Search for the cell housing the specified text and yield its [x, y] center coordinate. 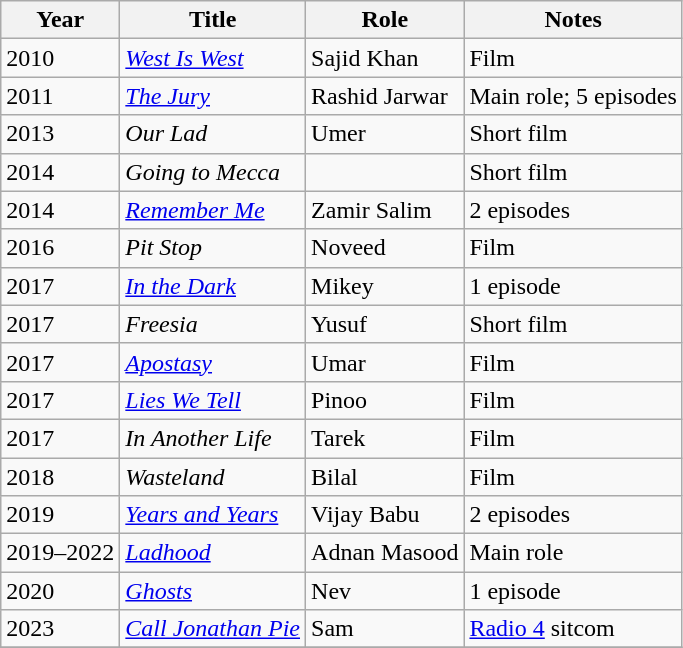
Year [60, 20]
Tarek [385, 438]
Umar [385, 362]
Rashid Jarwar [385, 96]
Radio 4 sitcom [573, 629]
Ghosts [213, 591]
Ladhood [213, 553]
Our Lad [213, 134]
West Is West [213, 58]
Zamir Salim [385, 210]
Adnan Masood [385, 553]
In the Dark [213, 286]
2018 [60, 477]
The Jury [213, 96]
2019–2022 [60, 553]
Pinoo [385, 400]
Title [213, 20]
Sam [385, 629]
2010 [60, 58]
Umer [385, 134]
Nev [385, 591]
Sajid Khan [385, 58]
Call Jonathan Pie [213, 629]
Role [385, 20]
Main role; 5 episodes [573, 96]
In Another Life [213, 438]
Main role [573, 553]
2013 [60, 134]
2023 [60, 629]
2020 [60, 591]
Yusuf [385, 324]
Bilal [385, 477]
Vijay Babu [385, 515]
2011 [60, 96]
2016 [60, 248]
Noveed [385, 248]
Remember Me [213, 210]
Pit Stop [213, 248]
Mikey [385, 286]
Going to Mecca [213, 172]
Wasteland [213, 477]
Notes [573, 20]
Years and Years [213, 515]
Lies We Tell [213, 400]
Apostasy [213, 362]
Freesia [213, 324]
2019 [60, 515]
